Capture the cell that displays the provided text and extract its [x, y] central coordinate. 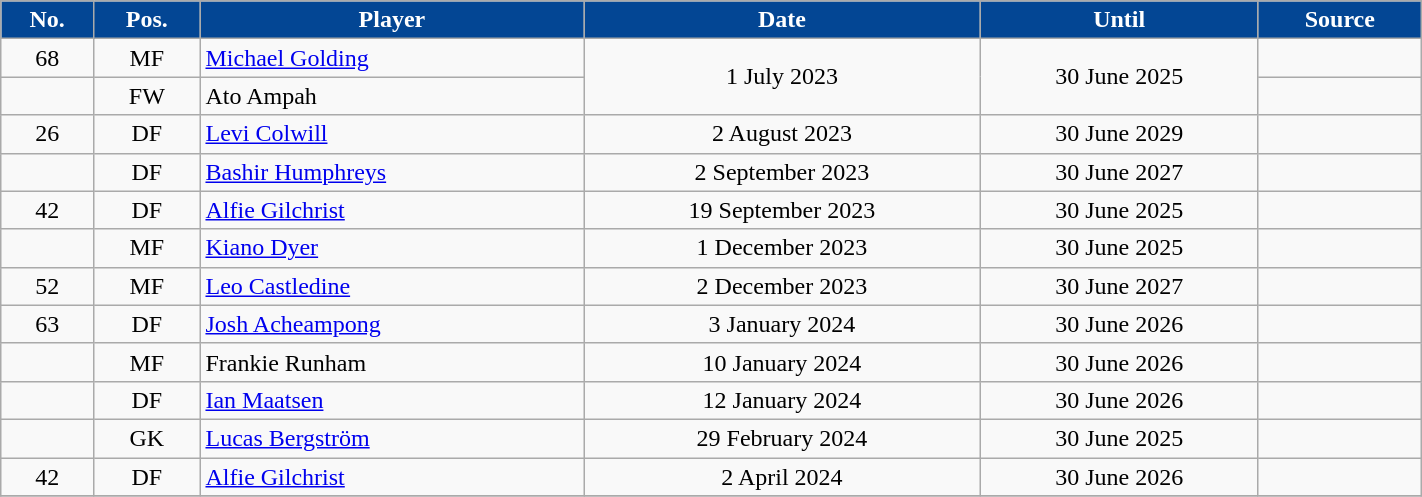
Player [392, 20]
GK [147, 438]
1 December 2023 [782, 248]
Josh Acheampong [392, 324]
63 [48, 324]
68 [48, 58]
Ato Ampah [392, 96]
Source [1340, 20]
Kiano Dyer [392, 248]
Leo Castledine [392, 286]
Lucas Bergström [392, 438]
52 [48, 286]
1 July 2023 [782, 77]
Levi Colwill [392, 134]
Pos. [147, 20]
26 [48, 134]
Ian Maatsen [392, 400]
10 January 2024 [782, 362]
2 December 2023 [782, 286]
Frankie Runham [392, 362]
19 September 2023 [782, 210]
Michael Golding [392, 58]
2 August 2023 [782, 134]
Date [782, 20]
29 February 2024 [782, 438]
Bashir Humphreys [392, 172]
2 April 2024 [782, 477]
2 September 2023 [782, 172]
30 June 2029 [1120, 134]
12 January 2024 [782, 400]
FW [147, 96]
Until [1120, 20]
3 January 2024 [782, 324]
No. [48, 20]
